Extract the [X, Y] coordinate from the center of the cell holding the provided text.  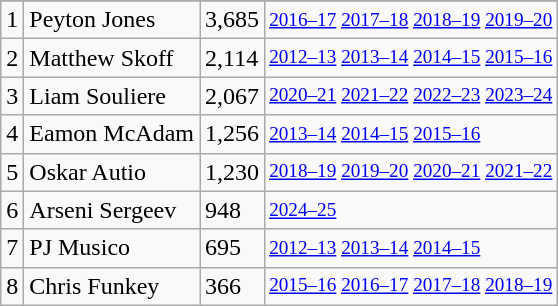
2018–19 2019–20 2020–21 2021–22 [411, 172]
Liam Souliere [112, 96]
3 [12, 96]
1,256 [232, 134]
Oskar Autio [112, 172]
7 [12, 248]
2020–21 2021–22 2022–23 2023–24 [411, 96]
Peyton Jones [112, 20]
948 [232, 210]
Arseni Sergeev [112, 210]
2,114 [232, 58]
5 [12, 172]
366 [232, 286]
6 [12, 210]
2012–13 2013–14 2014–15 2015–16 [411, 58]
2012–13 2013–14 2014–15 [411, 248]
PJ Musico [112, 248]
2013–14 2014–15 2015–16 [411, 134]
2 [12, 58]
2024–25 [411, 210]
Eamon McAdam [112, 134]
Chris Funkey [112, 286]
695 [232, 248]
1 [12, 20]
2015–16 2016–17 2017–18 2018–19 [411, 286]
2016–17 2017–18 2018–19 2019–20 [411, 20]
4 [12, 134]
3,685 [232, 20]
8 [12, 286]
Matthew Skoff [112, 58]
1,230 [232, 172]
2,067 [232, 96]
